Output the (x, y) coordinate of the center of the cell containing the given text.  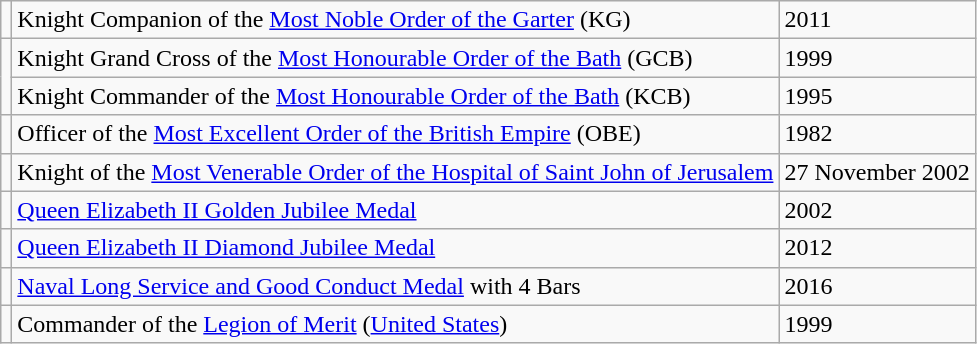
Queen Elizabeth II Golden Jubilee Medal (396, 210)
Commander of the Legion of Merit (United States) (396, 324)
Knight of the Most Venerable Order of the Hospital of Saint John of Jerusalem (396, 172)
Knight Commander of the Most Honourable Order of the Bath (KCB) (396, 96)
2016 (877, 286)
2002 (877, 210)
Officer of the Most Excellent Order of the British Empire (OBE) (396, 134)
Queen Elizabeth II Diamond Jubilee Medal (396, 248)
27 November 2002 (877, 172)
Knight Grand Cross of the Most Honourable Order of the Bath (GCB) (396, 58)
1995 (877, 96)
2011 (877, 20)
Naval Long Service and Good Conduct Medal with 4 Bars (396, 286)
2012 (877, 248)
Knight Companion of the Most Noble Order of the Garter (KG) (396, 20)
1982 (877, 134)
